Extract the [X, Y] coordinate from the center of the cell holding the provided text.  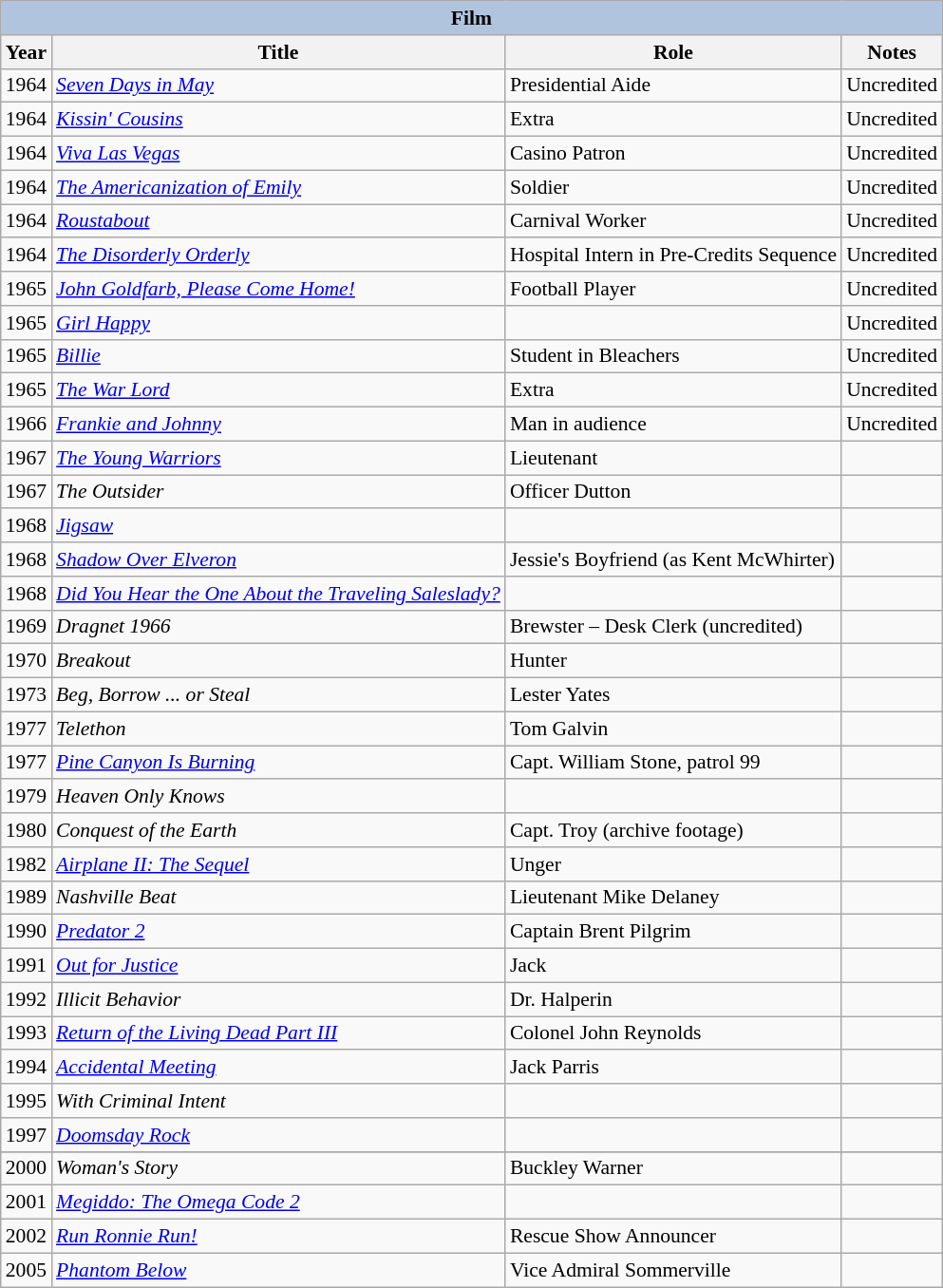
Breakout [278, 661]
Man in audience [673, 425]
Predator 2 [278, 932]
Telethon [278, 729]
The Young Warriors [278, 458]
Presidential Aide [673, 85]
Role [673, 52]
1992 [27, 999]
2001 [27, 1203]
Student in Bleachers [673, 356]
Lieutenant [673, 458]
2000 [27, 1168]
Lieutenant Mike Delaney [673, 898]
Hospital Intern in Pre-Credits Sequence [673, 256]
Did You Hear the One About the Traveling Saleslady? [278, 594]
Jack Parris [673, 1068]
1969 [27, 627]
Soldier [673, 187]
Carnival Worker [673, 221]
Doomsday Rock [278, 1135]
With Criminal Intent [278, 1101]
Unger [673, 864]
Brewster – Desk Clerk (uncredited) [673, 627]
Officer Dutton [673, 492]
Colonel John Reynolds [673, 1033]
1993 [27, 1033]
1973 [27, 695]
Billie [278, 356]
Notes [892, 52]
The War Lord [278, 390]
John Goldfarb, Please Come Home! [278, 289]
Phantom Below [278, 1270]
Rescue Show Announcer [673, 1237]
Capt. William Stone, patrol 99 [673, 763]
Frankie and Johnny [278, 425]
Title [278, 52]
Dragnet 1966 [278, 627]
Vice Admiral Sommerville [673, 1270]
Woman's Story [278, 1168]
Nashville Beat [278, 898]
Casino Patron [673, 154]
1997 [27, 1135]
1991 [27, 966]
Beg, Borrow ... or Steal [278, 695]
2002 [27, 1237]
1982 [27, 864]
Year [27, 52]
Run Ronnie Run! [278, 1237]
Heaven Only Knows [278, 797]
Lester Yates [673, 695]
Megiddo: The Omega Code 2 [278, 1203]
2005 [27, 1270]
Hunter [673, 661]
Jigsaw [278, 526]
Jessie's Boyfriend (as Kent McWhirter) [673, 559]
1989 [27, 898]
Capt. Troy (archive footage) [673, 830]
Illicit Behavior [278, 999]
1966 [27, 425]
Seven Days in May [278, 85]
Tom Galvin [673, 729]
Jack [673, 966]
Kissin' Cousins [278, 120]
Football Player [673, 289]
Accidental Meeting [278, 1068]
Dr. Halperin [673, 999]
Pine Canyon Is Burning [278, 763]
Out for Justice [278, 966]
Viva Las Vegas [278, 154]
Roustabout [278, 221]
The Americanization of Emily [278, 187]
1980 [27, 830]
Airplane II: The Sequel [278, 864]
Film [471, 18]
1979 [27, 797]
1990 [27, 932]
Captain Brent Pilgrim [673, 932]
The Disorderly Orderly [278, 256]
Return of the Living Dead Part III [278, 1033]
1995 [27, 1101]
Girl Happy [278, 323]
Conquest of the Earth [278, 830]
Buckley Warner [673, 1168]
Shadow Over Elveron [278, 559]
1994 [27, 1068]
The Outsider [278, 492]
1970 [27, 661]
